Determine the (X, Y) coordinate at the center of the cell enclosing the given text.  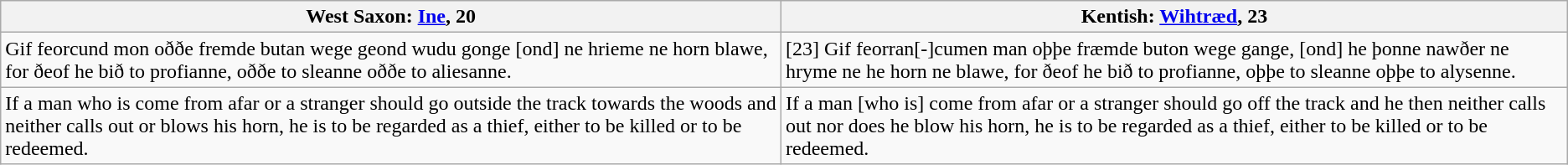
West Saxon: Ine, 20 (391, 17)
Kentish: Wihtræd, 23 (1174, 17)
